Return the [X, Y] coordinate for the center point of the cell that contains the specified text.  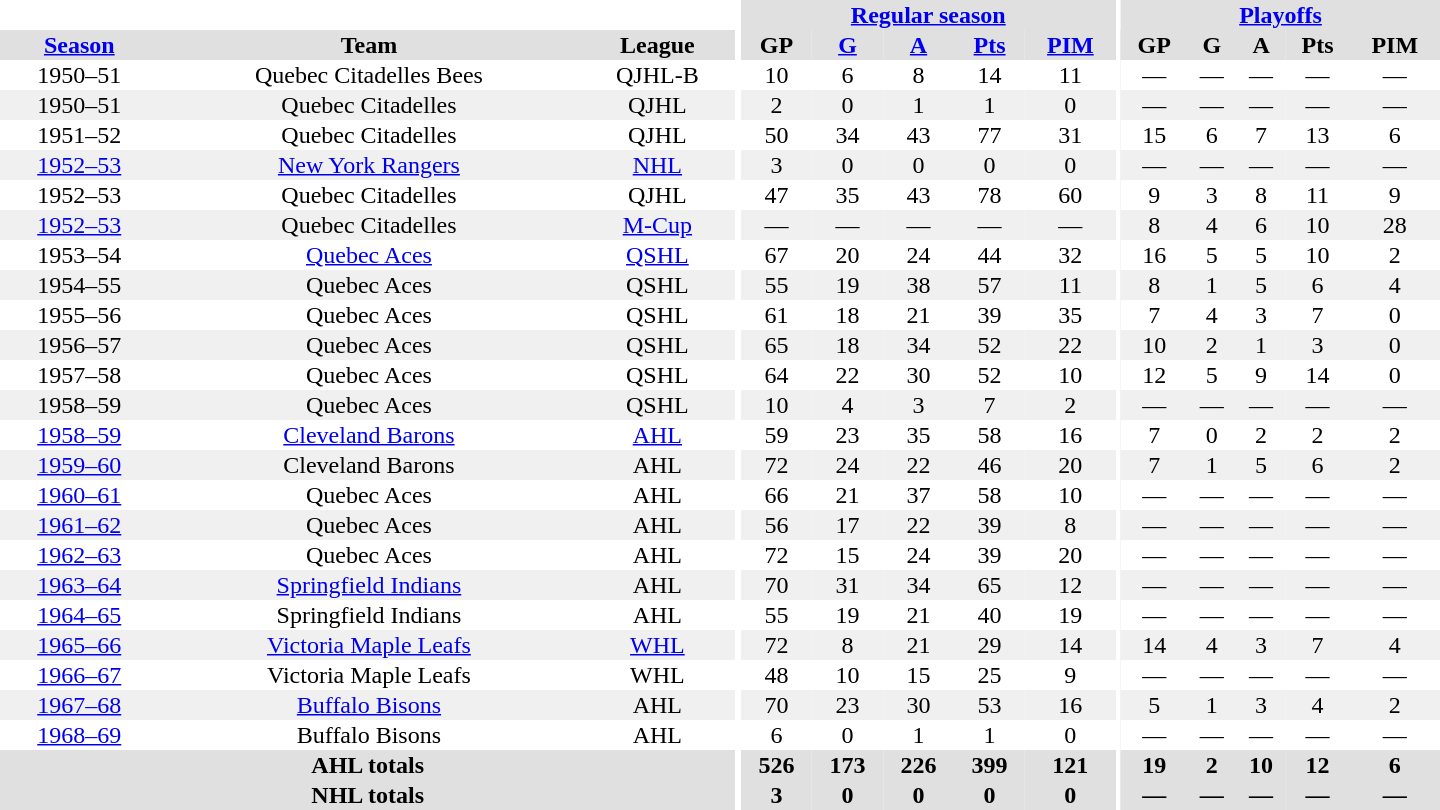
77 [990, 135]
1964–65 [80, 615]
56 [776, 525]
48 [776, 675]
64 [776, 375]
1959–60 [80, 465]
226 [918, 765]
1961–62 [80, 525]
1956–57 [80, 345]
Playoffs [1280, 15]
173 [848, 765]
1965–66 [80, 645]
37 [918, 495]
57 [990, 285]
121 [1070, 765]
1962–63 [80, 555]
526 [776, 765]
1968–69 [80, 735]
NHL totals [368, 795]
QJHL-B [657, 75]
40 [990, 615]
78 [990, 195]
1960–61 [80, 495]
53 [990, 705]
50 [776, 135]
1951–52 [80, 135]
38 [918, 285]
AHL totals [368, 765]
66 [776, 495]
1957–58 [80, 375]
1955–56 [80, 315]
League [657, 45]
47 [776, 195]
1967–68 [80, 705]
44 [990, 255]
60 [1070, 195]
17 [848, 525]
46 [990, 465]
399 [990, 765]
NHL [657, 165]
32 [1070, 255]
1963–64 [80, 585]
67 [776, 255]
1966–67 [80, 675]
28 [1394, 225]
25 [990, 675]
1954–55 [80, 285]
1953–54 [80, 255]
13 [1318, 135]
Quebec Citadelles Bees [370, 75]
59 [776, 435]
New York Rangers [370, 165]
61 [776, 315]
Team [370, 45]
Regular season [928, 15]
M-Cup [657, 225]
29 [990, 645]
Season [80, 45]
